Provide the (X, Y) coordinate of the cell's center where the given text is located.  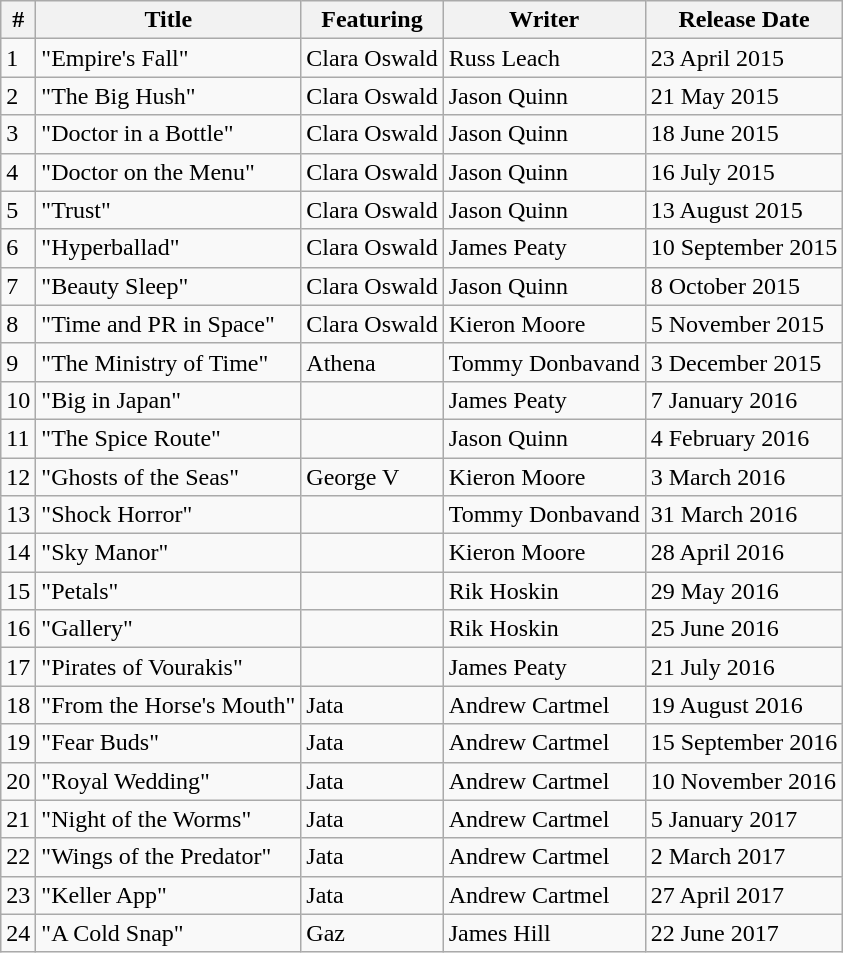
21 May 2015 (744, 96)
"Night of the Worms" (168, 819)
18 June 2015 (744, 134)
Writer (544, 20)
10 September 2015 (744, 248)
8 (18, 324)
"The Spice Route" (168, 438)
11 (18, 438)
27 April 2017 (744, 895)
16 July 2015 (744, 172)
"Doctor on the Menu" (168, 172)
2 March 2017 (744, 857)
Russ Leach (544, 58)
15 (18, 591)
9 (18, 362)
# (18, 20)
"Trust" (168, 210)
"The Big Hush" (168, 96)
25 June 2016 (744, 629)
29 May 2016 (744, 591)
18 (18, 705)
"Sky Manor" (168, 553)
12 (18, 477)
James Hill (544, 933)
5 (18, 210)
13 (18, 515)
"Hyperballad" (168, 248)
"Gallery" (168, 629)
3 March 2016 (744, 477)
23 April 2015 (744, 58)
"Beauty Sleep" (168, 286)
"A Cold Snap" (168, 933)
6 (18, 248)
Athena (372, 362)
"Ghosts of the Seas" (168, 477)
Title (168, 20)
Release Date (744, 20)
"The Ministry of Time" (168, 362)
"Doctor in a Bottle" (168, 134)
5 January 2017 (744, 819)
13 August 2015 (744, 210)
24 (18, 933)
10 November 2016 (744, 781)
8 October 2015 (744, 286)
31 March 2016 (744, 515)
"Keller App" (168, 895)
17 (18, 667)
Gaz (372, 933)
1 (18, 58)
4 February 2016 (744, 438)
2 (18, 96)
7 January 2016 (744, 400)
21 (18, 819)
16 (18, 629)
15 September 2016 (744, 743)
Featuring (372, 20)
5 November 2015 (744, 324)
4 (18, 172)
22 June 2017 (744, 933)
"Petals" (168, 591)
20 (18, 781)
3 December 2015 (744, 362)
22 (18, 857)
"Empire's Fall" (168, 58)
23 (18, 895)
28 April 2016 (744, 553)
21 July 2016 (744, 667)
"Royal Wedding" (168, 781)
10 (18, 400)
"Wings of the Predator" (168, 857)
14 (18, 553)
George V (372, 477)
19 August 2016 (744, 705)
19 (18, 743)
"Shock Horror" (168, 515)
"From the Horse's Mouth" (168, 705)
"Time and PR in Space" (168, 324)
3 (18, 134)
"Pirates of Vourakis" (168, 667)
"Big in Japan" (168, 400)
7 (18, 286)
"Fear Buds" (168, 743)
